Detect which cell encompasses the target text, then output its [x, y] center coordinate. 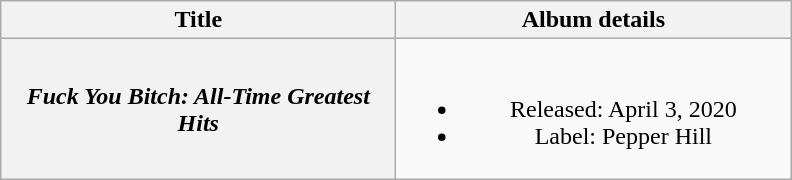
Title [198, 20]
Released: April 3, 2020Label: Pepper Hill [594, 109]
Album details [594, 20]
Fuck You Bitch: All-Time Greatest Hits [198, 109]
